Return (x, y) of the center of cell containing provided text 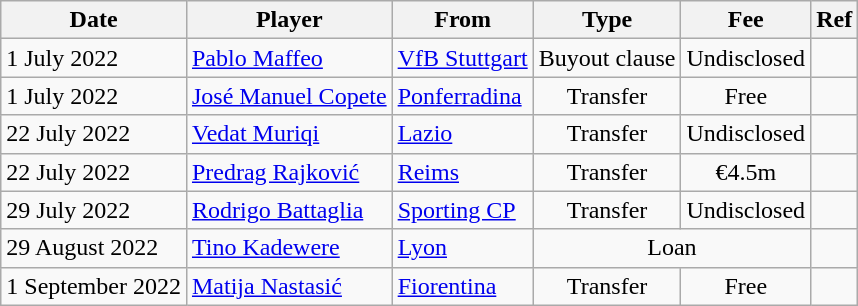
Fiorentina (462, 286)
Buyout clause (607, 58)
Type (607, 20)
Loan (672, 248)
Player (289, 20)
1 September 2022 (94, 286)
29 July 2022 (94, 210)
Fee (746, 20)
Lyon (462, 248)
Sporting CP (462, 210)
Tino Kadewere (289, 248)
José Manuel Copete (289, 96)
Ponferradina (462, 96)
Ref (834, 20)
Reims (462, 172)
VfB Stuttgart (462, 58)
Pablo Maffeo (289, 58)
Vedat Muriqi (289, 134)
Predrag Rajković (289, 172)
Lazio (462, 134)
€4.5m (746, 172)
29 August 2022 (94, 248)
Matija Nastasić (289, 286)
Rodrigo Battaglia (289, 210)
Date (94, 20)
From (462, 20)
